Detect which cell encompasses the target text, then output its (X, Y) center coordinate. 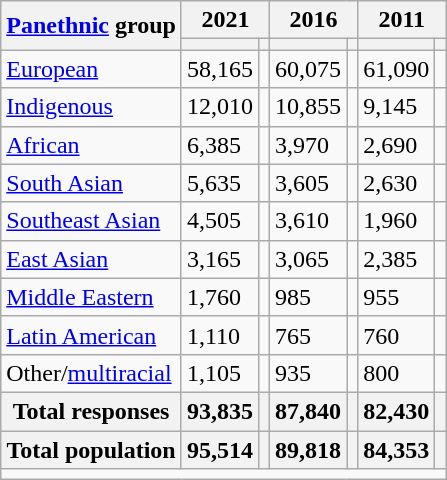
Other/multiracial (92, 373)
765 (308, 335)
European (92, 69)
3,065 (308, 259)
9,145 (396, 107)
10,855 (308, 107)
Middle Eastern (92, 297)
Total population (92, 449)
2,385 (396, 259)
3,970 (308, 145)
African (92, 145)
61,090 (396, 69)
87,840 (308, 411)
6,385 (220, 145)
2021 (225, 20)
3,165 (220, 259)
East Asian (92, 259)
South Asian (92, 183)
Indigenous (92, 107)
760 (396, 335)
2011 (402, 20)
3,605 (308, 183)
Latin American (92, 335)
93,835 (220, 411)
1,960 (396, 221)
1,105 (220, 373)
58,165 (220, 69)
985 (308, 297)
95,514 (220, 449)
2,630 (396, 183)
800 (396, 373)
84,353 (396, 449)
5,635 (220, 183)
Southeast Asian (92, 221)
82,430 (396, 411)
12,010 (220, 107)
935 (308, 373)
3,610 (308, 221)
60,075 (308, 69)
2,690 (396, 145)
89,818 (308, 449)
955 (396, 297)
Panethnic group (92, 26)
1,110 (220, 335)
4,505 (220, 221)
2016 (314, 20)
Total responses (92, 411)
1,760 (220, 297)
